Extract the [x, y] coordinate from the center of the cell holding the provided text.  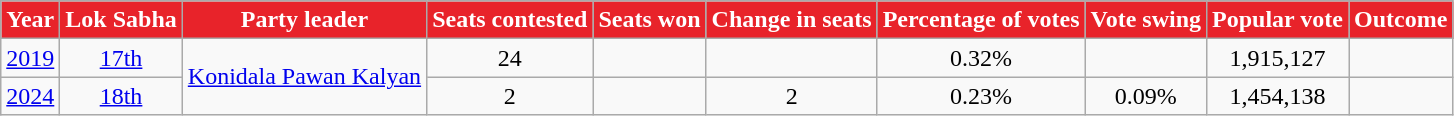
0.09% [1146, 96]
18th [121, 96]
2024 [30, 96]
0.23% [981, 96]
Seats won [650, 20]
1,915,127 [1278, 58]
24 [510, 58]
Party leader [304, 20]
Seats contested [510, 20]
Outcome [1401, 20]
Percentage of votes [981, 20]
Konidala Pawan Kalyan [304, 77]
17th [121, 58]
Lok Sabha [121, 20]
Change in seats [792, 20]
0.32% [981, 58]
Vote swing [1146, 20]
Popular vote [1278, 20]
Year [30, 20]
2019 [30, 58]
1,454,138 [1278, 96]
